Find where the given text appears and provide that cell's center as (X, Y) coordinate. 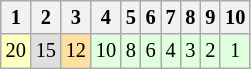
9 (210, 17)
5 (131, 17)
20 (16, 51)
7 (171, 17)
12 (76, 51)
15 (46, 51)
